Identify which cell holds the provided text, then report its [X, Y] central coordinate. 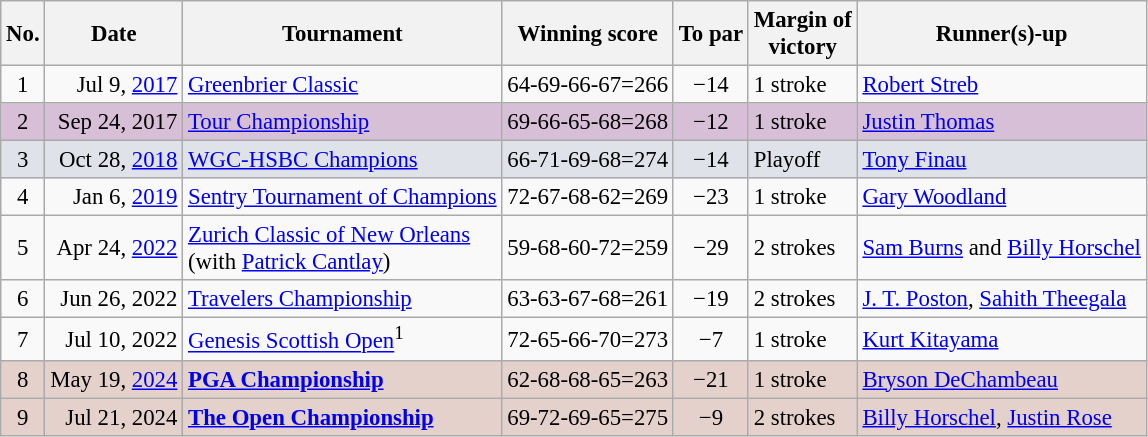
The Open Championship [342, 417]
WGC-HSBC Champions [342, 160]
−29 [710, 248]
63-63-67-68=261 [588, 299]
72-67-68-62=269 [588, 197]
−9 [710, 417]
Greenbrier Classic [342, 85]
1 [23, 85]
Sentry Tournament of Champions [342, 197]
Jul 9, 2017 [114, 85]
62-68-68-65=263 [588, 379]
Robert Streb [1002, 85]
Billy Horschel, Justin Rose [1002, 417]
5 [23, 248]
66-71-69-68=274 [588, 160]
Bryson DeChambeau [1002, 379]
Tournament [342, 34]
−7 [710, 339]
Oct 28, 2018 [114, 160]
Sep 24, 2017 [114, 122]
Jan 6, 2019 [114, 197]
Jul 10, 2022 [114, 339]
No. [23, 34]
Margin ofvictory [802, 34]
Kurt Kitayama [1002, 339]
To par [710, 34]
69-66-65-68=268 [588, 122]
−12 [710, 122]
Zurich Classic of New Orleans(with Patrick Cantlay) [342, 248]
Sam Burns and Billy Horschel [1002, 248]
3 [23, 160]
−23 [710, 197]
6 [23, 299]
72-65-66-70=273 [588, 339]
PGA Championship [342, 379]
2 [23, 122]
9 [23, 417]
Apr 24, 2022 [114, 248]
Jul 21, 2024 [114, 417]
8 [23, 379]
Date [114, 34]
−21 [710, 379]
Jun 26, 2022 [114, 299]
Justin Thomas [1002, 122]
Genesis Scottish Open1 [342, 339]
Travelers Championship [342, 299]
64-69-66-67=266 [588, 85]
Playoff [802, 160]
69-72-69-65=275 [588, 417]
7 [23, 339]
May 19, 2024 [114, 379]
Tour Championship [342, 122]
Runner(s)-up [1002, 34]
Tony Finau [1002, 160]
−19 [710, 299]
59-68-60-72=259 [588, 248]
4 [23, 197]
Gary Woodland [1002, 197]
Winning score [588, 34]
J. T. Poston, Sahith Theegala [1002, 299]
